Search for the cell housing the specified text and yield its [x, y] center coordinate. 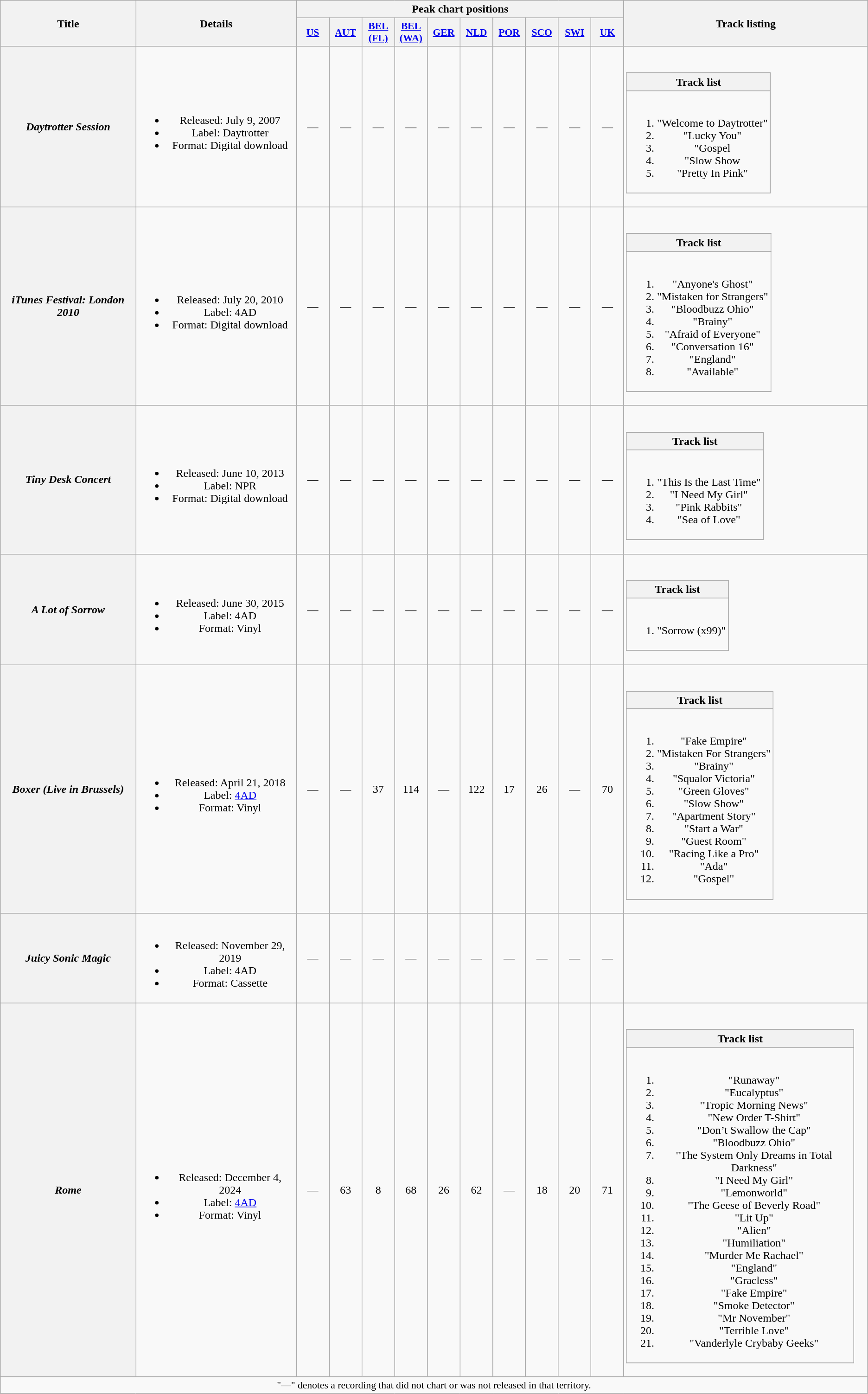
"Sorrow (x99)" [677, 624]
Peak chart positions [460, 9]
iTunes Festival: London 2010 [68, 307]
68 [411, 1190]
GER [444, 32]
Released: July 20, 2010Label: 4ADFormat: Digital download [216, 307]
"—" denotes a recording that did not chart or was not released in that territory. [434, 1385]
18 [542, 1190]
"This Is the Last Time""I Need My Girl""Pink Rabbits""Sea of Love" [695, 495]
SWI [575, 32]
US [313, 32]
Juicy Sonic Magic [68, 958]
Title [68, 23]
Track list "Welcome to Daytrotter""Lucky You""Gospel"Slow Show"Pretty In Pink" [746, 127]
SCO [542, 32]
Released: June 30, 2015Label: 4ADFormat: Vinyl [216, 610]
114 [411, 789]
UK [607, 32]
AUT [346, 32]
37 [378, 789]
20 [575, 1190]
BEL(FL) [378, 32]
"Anyone's Ghost""Mistaken for Strangers""Bloodbuzz Ohio""Brainy""Afraid of Everyone""Conversation 16""England""Available" [698, 321]
122 [477, 789]
Boxer (Live in Brussels) [68, 789]
Track listing [746, 23]
Track list "Anyone's Ghost""Mistaken for Strangers""Bloodbuzz Ohio""Brainy""Afraid of Everyone""Conversation 16""England""Available" [746, 307]
Daytrotter Session [68, 127]
Tiny Desk Concert [68, 480]
Rome [68, 1190]
Released: June 10, 2013Label: NPRFormat: Digital download [216, 480]
Released: April 21, 2018Label: 4ADFormat: Vinyl [216, 789]
Track list "Sorrow (x99)" [746, 610]
Released: July 9, 2007Label: DaytrotterFormat: Digital download [216, 127]
17 [509, 789]
Released: December 4, 2024Label: 4ADFormat: Vinyl [216, 1190]
"Welcome to Daytrotter""Lucky You""Gospel"Slow Show"Pretty In Pink" [698, 142]
8 [378, 1190]
70 [607, 789]
POR [509, 32]
A Lot of Sorrow [68, 610]
Released: November 29, 2019Label: 4ADFormat: Cassette [216, 958]
71 [607, 1190]
62 [477, 1190]
Details [216, 23]
BEL(WA) [411, 32]
NLD [477, 32]
63 [346, 1190]
Track list "This Is the Last Time""I Need My Girl""Pink Rabbits""Sea of Love" [746, 480]
